Pinpoint the cell where the given text exists, returning its [x, y] midpoint coordinate. 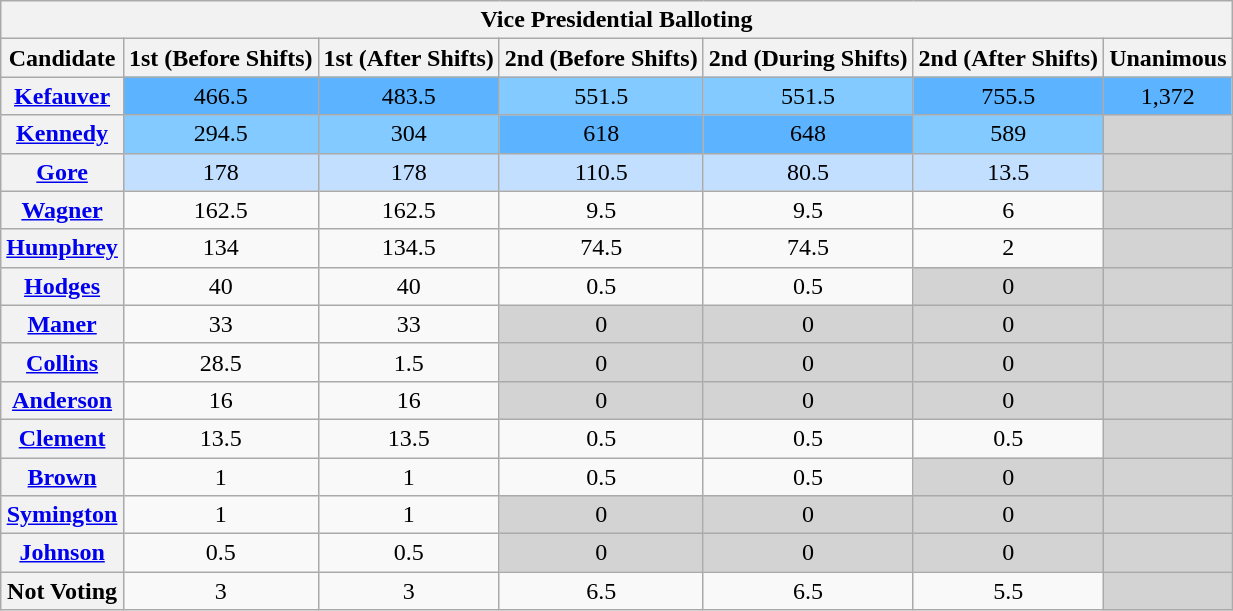
618 [601, 134]
Anderson [62, 400]
Symington [62, 515]
134.5 [408, 248]
589 [1008, 134]
Not Voting [62, 591]
294.5 [220, 134]
80.5 [808, 172]
1st (After Shifts) [408, 58]
6 [1008, 210]
2nd (Before Shifts) [601, 58]
Candidate [62, 58]
Humphrey [62, 248]
110.5 [601, 172]
134 [220, 248]
2 [1008, 248]
Hodges [62, 286]
2nd (After Shifts) [1008, 58]
1.5 [408, 362]
Unanimous [1168, 58]
Collins [62, 362]
466.5 [220, 96]
755.5 [1008, 96]
Kennedy [62, 134]
2nd (During Shifts) [808, 58]
Maner [62, 324]
Brown [62, 477]
648 [808, 134]
Johnson [62, 553]
28.5 [220, 362]
304 [408, 134]
1,372 [1168, 96]
Gore [62, 172]
Kefauver [62, 96]
Wagner [62, 210]
Clement [62, 438]
Vice Presidential Balloting [616, 20]
5.5 [1008, 591]
483.5 [408, 96]
1st (Before Shifts) [220, 58]
